Return the (X, Y) coordinate for the center point of the cell that contains the specified text.  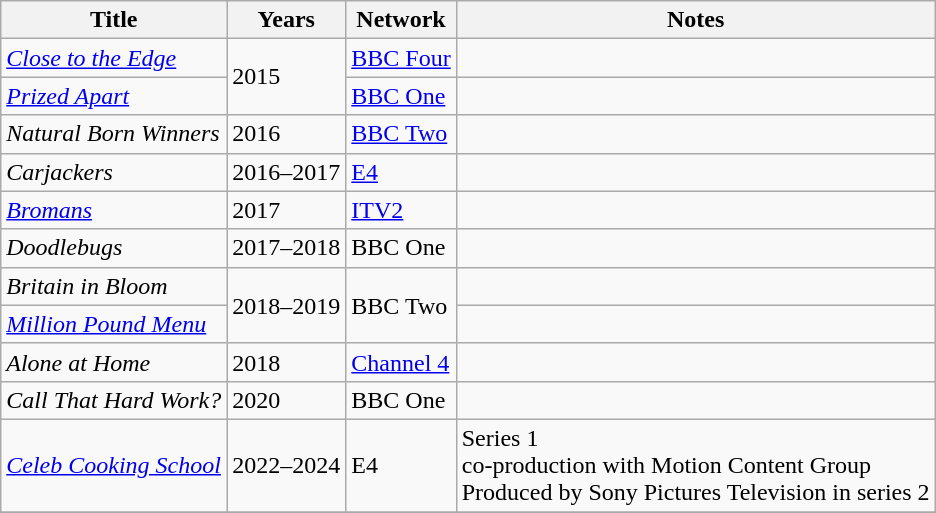
Prized Apart (114, 96)
Close to the Edge (114, 58)
Years (286, 20)
Doodlebugs (114, 248)
2017 (286, 210)
Bromans (114, 210)
Celeb Cooking School (114, 465)
2017–2018 (286, 248)
Million Pound Menu (114, 324)
2018–2019 (286, 305)
BBC Four (401, 58)
2016–2017 (286, 172)
Title (114, 20)
Natural Born Winners (114, 134)
Britain in Bloom (114, 286)
Call That Hard Work? (114, 400)
Alone at Home (114, 362)
Channel 4 (401, 362)
2020 (286, 400)
2018 (286, 362)
Network (401, 20)
Series 1co-production with Motion Content GroupProduced by Sony Pictures Television in series 2 (696, 465)
ITV2 (401, 210)
Notes (696, 20)
Carjackers (114, 172)
2016 (286, 134)
2015 (286, 77)
2022–2024 (286, 465)
